Return the (X, Y) coordinate for the center point of the cell that contains the specified text.  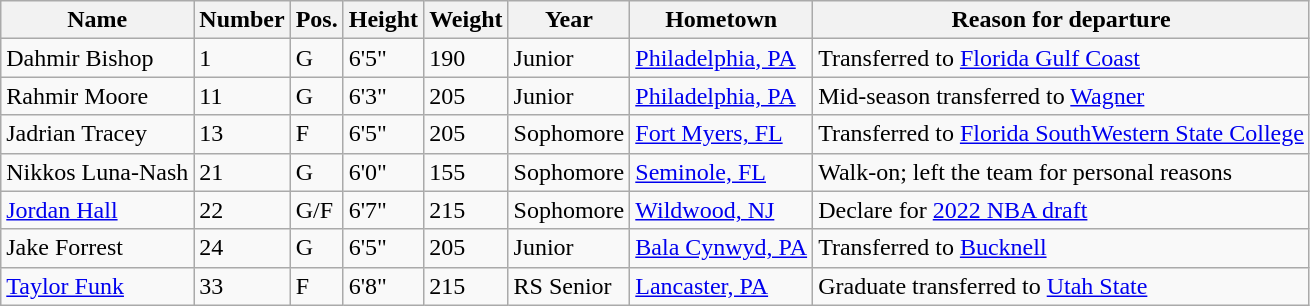
Mid-season transferred to Wagner (1062, 96)
Walk-on; left the team for personal reasons (1062, 172)
Jadrian Tracey (98, 134)
24 (242, 248)
Transferred to Florida Gulf Coast (1062, 58)
Hometown (722, 20)
Jake Forrest (98, 248)
Dahmir Bishop (98, 58)
1 (242, 58)
Jordan Hall (98, 210)
Taylor Funk (98, 286)
Bala Cynwyd, PA (722, 248)
Declare for 2022 NBA draft (1062, 210)
22 (242, 210)
6'7" (383, 210)
Rahmir Moore (98, 96)
190 (466, 58)
Seminole, FL (722, 172)
Transferred to Florida SouthWestern State College (1062, 134)
6'0" (383, 172)
Number (242, 20)
6'8" (383, 286)
Reason for departure (1062, 20)
33 (242, 286)
21 (242, 172)
Weight (466, 20)
Fort Myers, FL (722, 134)
6'3" (383, 96)
11 (242, 96)
RS Senior (569, 286)
Name (98, 20)
G/F (316, 210)
Lancaster, PA (722, 286)
Year (569, 20)
Nikkos Luna-Nash (98, 172)
13 (242, 134)
155 (466, 172)
Transferred to Bucknell (1062, 248)
Pos. (316, 20)
Graduate transferred to Utah State (1062, 286)
Wildwood, NJ (722, 210)
Height (383, 20)
